Scan for the cell matching the given text and deliver its [X, Y] coordinate at center. 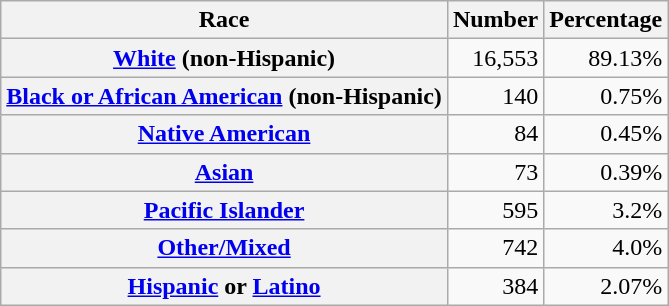
384 [495, 286]
742 [495, 248]
4.0% [606, 248]
73 [495, 172]
Pacific Islander [224, 210]
Black or African American (non-Hispanic) [224, 96]
Race [224, 20]
Percentage [606, 20]
0.39% [606, 172]
Hispanic or Latino [224, 286]
595 [495, 210]
84 [495, 134]
0.75% [606, 96]
2.07% [606, 286]
Asian [224, 172]
Other/Mixed [224, 248]
Number [495, 20]
0.45% [606, 134]
White (non-Hispanic) [224, 58]
3.2% [606, 210]
Native American [224, 134]
89.13% [606, 58]
16,553 [495, 58]
140 [495, 96]
